Identify which cell holds the provided text, then report its (X, Y) central coordinate. 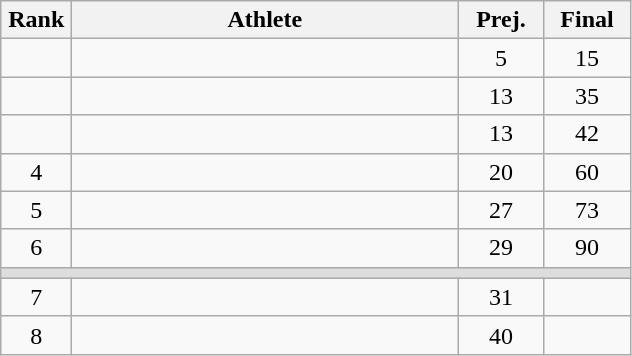
29 (501, 248)
8 (36, 335)
35 (587, 96)
Athlete (265, 20)
73 (587, 210)
90 (587, 248)
27 (501, 210)
7 (36, 297)
40 (501, 335)
Rank (36, 20)
Prej. (501, 20)
6 (36, 248)
31 (501, 297)
60 (587, 172)
Final (587, 20)
4 (36, 172)
15 (587, 58)
42 (587, 134)
20 (501, 172)
